Find where the given text appears and provide that cell's center as [X, Y] coordinate. 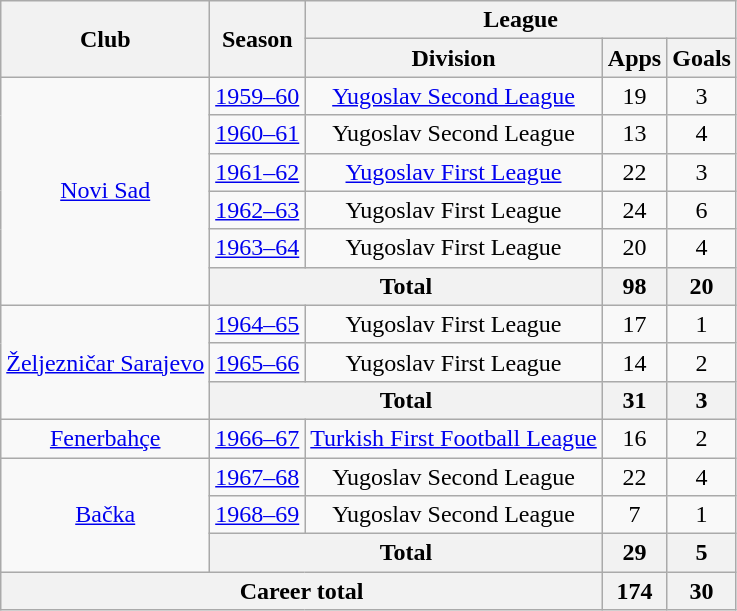
19 [634, 96]
Division [454, 58]
1967–68 [258, 477]
16 [634, 438]
174 [634, 591]
1964–65 [258, 324]
30 [702, 591]
Goals [702, 58]
17 [634, 324]
1959–60 [258, 96]
1962–63 [258, 210]
Novi Sad [106, 191]
Career total [302, 591]
Club [106, 39]
Season [258, 39]
5 [702, 553]
Turkish First Football League [454, 438]
Apps [634, 58]
Željezničar Sarajevo [106, 362]
1965–66 [258, 362]
31 [634, 400]
League [521, 20]
1963–64 [258, 248]
14 [634, 362]
1966–67 [258, 438]
13 [634, 134]
29 [634, 553]
98 [634, 286]
1960–61 [258, 134]
Bačka [106, 515]
24 [634, 210]
1961–62 [258, 172]
7 [634, 515]
6 [702, 210]
Fenerbahçe [106, 438]
1968–69 [258, 515]
